Locate the cell with the specified text and output its (X, Y) center coordinate. 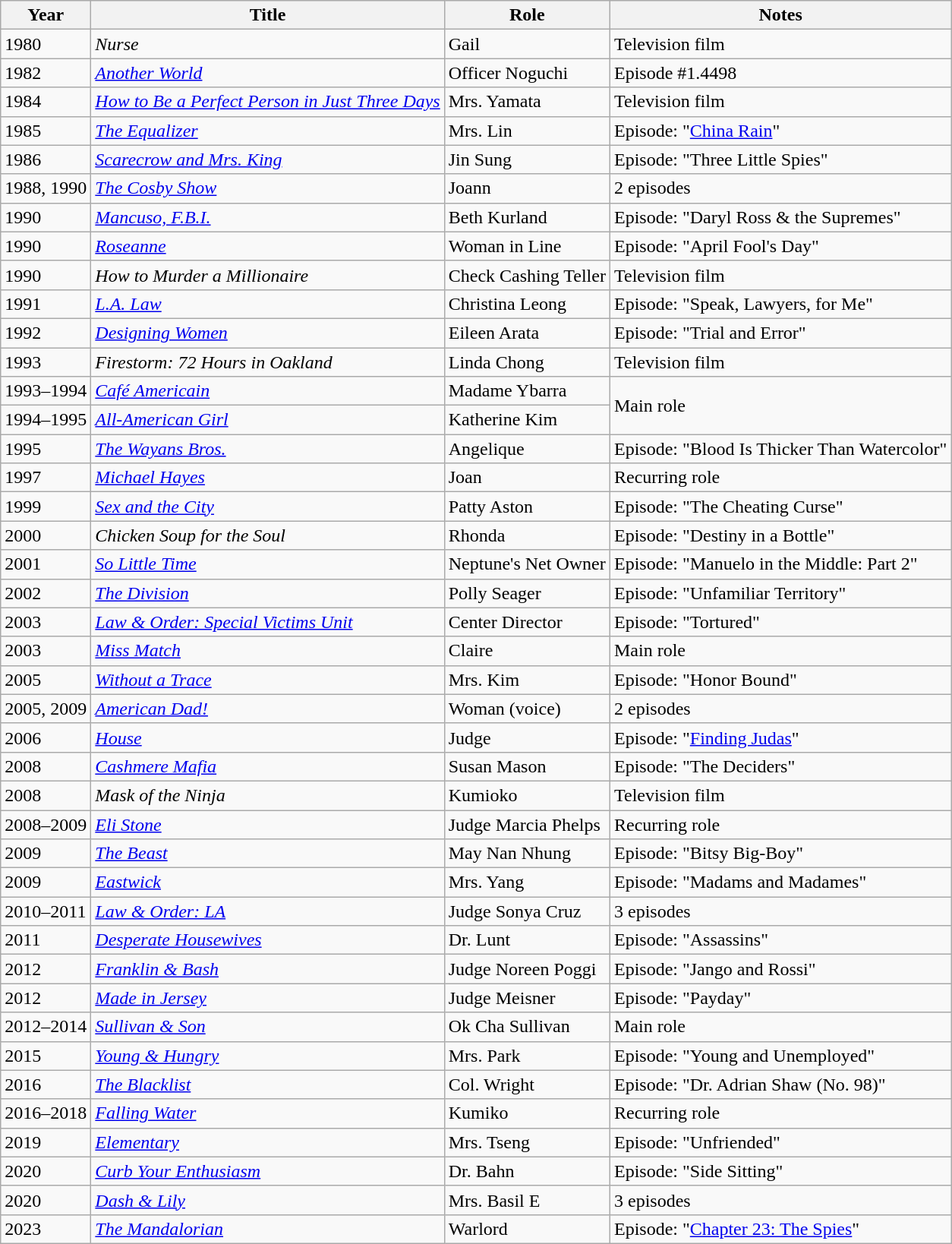
Episode: "Destiny in a Bottle" (780, 535)
1994–1995 (46, 420)
Law & Order: Special Victims Unit (267, 622)
Eastwick (267, 882)
Scarecrow and Mrs. King (267, 159)
Episode: "Bitsy Big-Boy" (780, 854)
Firestorm: 72 Hours in Oakland (267, 362)
Episode: "The Deciders" (780, 766)
Mask of the Ninja (267, 795)
Falling Water (267, 1113)
2016–2018 (46, 1113)
Episode: "Three Little Spies" (780, 159)
Notes (780, 15)
Episode: "The Cheating Curse" (780, 507)
Judge Noreen Poggi (527, 969)
Sullivan & Son (267, 1027)
1980 (46, 44)
Patty Aston (527, 507)
Another World (267, 73)
The Division (267, 593)
Episode: "Young and Unemployed" (780, 1056)
House (267, 737)
Roseanne (267, 246)
1992 (46, 333)
So Little Time (267, 564)
1995 (46, 449)
Without a Trace (267, 680)
Nurse (267, 44)
Kumioko (527, 795)
Susan Mason (527, 766)
1993–1994 (46, 391)
Col. Wright (527, 1085)
Sex and the City (267, 507)
2019 (46, 1142)
1986 (46, 159)
The Wayans Bros. (267, 449)
Linda Chong (527, 362)
The Mandalorian (267, 1229)
Eileen Arata (527, 333)
Designing Women (267, 333)
Ok Cha Sullivan (527, 1027)
Episode: "Unfamiliar Territory" (780, 593)
Episode: "Payday" (780, 998)
American Dad! (267, 709)
Judge Sonya Cruz (527, 911)
Made in Jersey (267, 998)
Christina Leong (527, 304)
Episode: "Madams and Madames" (780, 882)
Angelique (527, 449)
Joann (527, 188)
Episode: "Trial and Error" (780, 333)
Miss Match (267, 651)
Cashmere Mafia (267, 766)
The Cosby Show (267, 188)
The Blacklist (267, 1085)
Woman (voice) (527, 709)
2001 (46, 564)
Law & Order: LA (267, 911)
Chicken Soup for the Soul (267, 535)
Judge (527, 737)
Mrs. Yang (527, 882)
2012–2014 (46, 1027)
Episode: "China Rain" (780, 131)
Title (267, 15)
2016 (46, 1085)
1985 (46, 131)
The Equalizer (267, 131)
Episode: "Honor Bound" (780, 680)
Episode: "Dr. Adrian Shaw (No. 98)" (780, 1085)
Café Americain (267, 391)
How to Murder a Millionaire (267, 275)
2010–2011 (46, 911)
Episode: "Finding Judas" (780, 737)
1984 (46, 102)
2002 (46, 593)
Year (46, 15)
Judge Marcia Phelps (527, 824)
2011 (46, 940)
Joan (527, 478)
Dr. Lunt (527, 940)
Michael Hayes (267, 478)
L.A. Law (267, 304)
Jin Sung (527, 159)
Mrs. Park (527, 1056)
2000 (46, 535)
Mrs. Kim (527, 680)
Mancuso, F.B.I. (267, 217)
Episode: "Speak, Lawyers, for Me" (780, 304)
2005 (46, 680)
Episode: "Chapter 23: The Spies" (780, 1229)
Curb Your Enthusiasm (267, 1171)
Episode: "Tortured" (780, 622)
Role (527, 15)
1999 (46, 507)
Episode: "April Fool's Day" (780, 246)
Episode #1.4498 (780, 73)
1982 (46, 73)
Claire (527, 651)
Mrs. Basil E (527, 1200)
The Beast (267, 854)
Dash & Lily (267, 1200)
Madame Ybarra (527, 391)
Young & Hungry (267, 1056)
Officer Noguchi (527, 73)
2015 (46, 1056)
2006 (46, 737)
Episode: "Manuelo in the Middle: Part 2" (780, 564)
1993 (46, 362)
Episode: "Side Sitting" (780, 1171)
Episode: "Unfriended" (780, 1142)
1988, 1990 (46, 188)
Beth Kurland (527, 217)
How to Be a Perfect Person in Just Three Days (267, 102)
1997 (46, 478)
Franklin & Bash (267, 969)
All-American Girl (267, 420)
Mrs. Yamata (527, 102)
Polly Seager (527, 593)
1991 (46, 304)
May Nan Nhung (527, 854)
Check Cashing Teller (527, 275)
Dr. Bahn (527, 1171)
2005, 2009 (46, 709)
Kumiko (527, 1113)
Episode: "Daryl Ross & the Supremes" (780, 217)
Judge Meisner (527, 998)
Center Director (527, 622)
Woman in Line (527, 246)
Episode: "Blood Is Thicker Than Watercolor" (780, 449)
Episode: "Assassins" (780, 940)
2008–2009 (46, 824)
Neptune's Net Owner (527, 564)
Mrs. Lin (527, 131)
Desperate Housewives (267, 940)
Katherine Kim (527, 420)
2023 (46, 1229)
Episode: "Jango and Rossi" (780, 969)
Rhonda (527, 535)
Eli Stone (267, 824)
Gail (527, 44)
Mrs. Tseng (527, 1142)
Elementary (267, 1142)
Warlord (527, 1229)
